Return the (x, y) coordinate for the center point of the cell that contains the specified text.  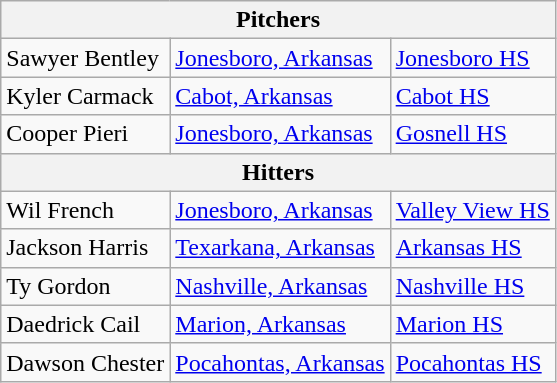
Ty Gordon (86, 286)
Pitchers (278, 20)
Kyler Carmack (86, 96)
Daedrick Cail (86, 324)
Dawson Chester (86, 362)
Nashville HS (472, 286)
Hitters (278, 172)
Jackson Harris (86, 248)
Cabot HS (472, 96)
Jonesboro HS (472, 58)
Marion HS (472, 324)
Wil French (86, 210)
Marion, Arkansas (280, 324)
Texarkana, Arkansas (280, 248)
Cabot, Arkansas (280, 96)
Gosnell HS (472, 134)
Arkansas HS (472, 248)
Valley View HS (472, 210)
Nashville, Arkansas (280, 286)
Pocahontas, Arkansas (280, 362)
Sawyer Bentley (86, 58)
Cooper Pieri (86, 134)
Pocahontas HS (472, 362)
